Search for the cell housing the specified text and yield its (X, Y) center coordinate. 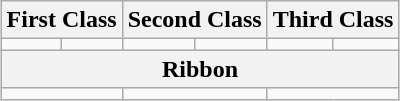
Second Class (194, 20)
Third Class (333, 20)
First Class (62, 20)
Ribbon (200, 69)
